Pinpoint the cell where the given text exists, returning its [x, y] midpoint coordinate. 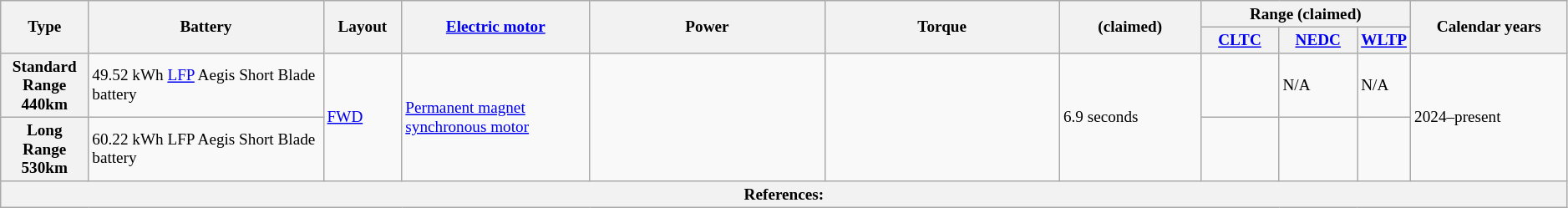
CLTC [1240, 40]
Range (claimed) [1305, 14]
FWD [363, 117]
6.9 seconds [1129, 117]
Electric motor [496, 27]
WLTP [1384, 40]
Torque [942, 27]
60.22 kWh LFP Aegis Short Blade battery [206, 149]
Standard Range 440km [45, 85]
Permanent magnet synchronous motor [496, 117]
References: [784, 195]
Layout [363, 27]
(claimed) [1129, 27]
Calendar years [1489, 27]
2024–present [1489, 117]
Type [45, 27]
Long Range 530km [45, 149]
Battery [206, 27]
NEDC [1318, 40]
Power [707, 27]
49.52 kWh LFP Aegis Short Blade battery [206, 85]
